Pinpoint the cell where the given text exists, returning its (X, Y) midpoint coordinate. 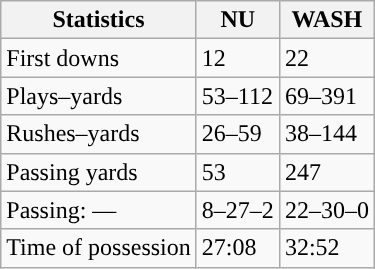
Rushes–yards (99, 134)
8–27–2 (238, 210)
22 (326, 58)
247 (326, 172)
First downs (99, 58)
53 (238, 172)
Time of possession (99, 248)
26–59 (238, 134)
12 (238, 58)
69–391 (326, 96)
27:08 (238, 248)
Passing: –– (99, 210)
Plays–yards (99, 96)
22–30–0 (326, 210)
NU (238, 20)
Statistics (99, 20)
Passing yards (99, 172)
53–112 (238, 96)
32:52 (326, 248)
38–144 (326, 134)
WASH (326, 20)
